Identify which cell holds the provided text, then report its [x, y] central coordinate. 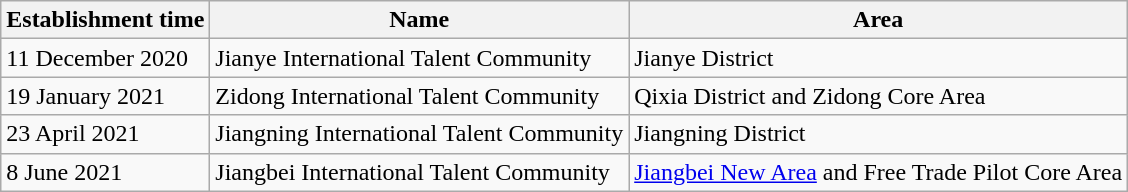
Jianye International Talent Community [420, 58]
Jiangbei New Area and Free Trade Pilot Core Area [878, 172]
Establishment time [106, 20]
23 April 2021 [106, 134]
Qixia District and Zidong Core Area [878, 96]
Jiangning International Talent Community [420, 134]
Zidong International Talent Community [420, 96]
Jiangning District [878, 134]
19 January 2021 [106, 96]
8 June 2021 [106, 172]
Jiangbei International Talent Community [420, 172]
Name [420, 20]
11 December 2020 [106, 58]
Area [878, 20]
Jianye District [878, 58]
